Pinpoint the cell where the given text exists, returning its [x, y] midpoint coordinate. 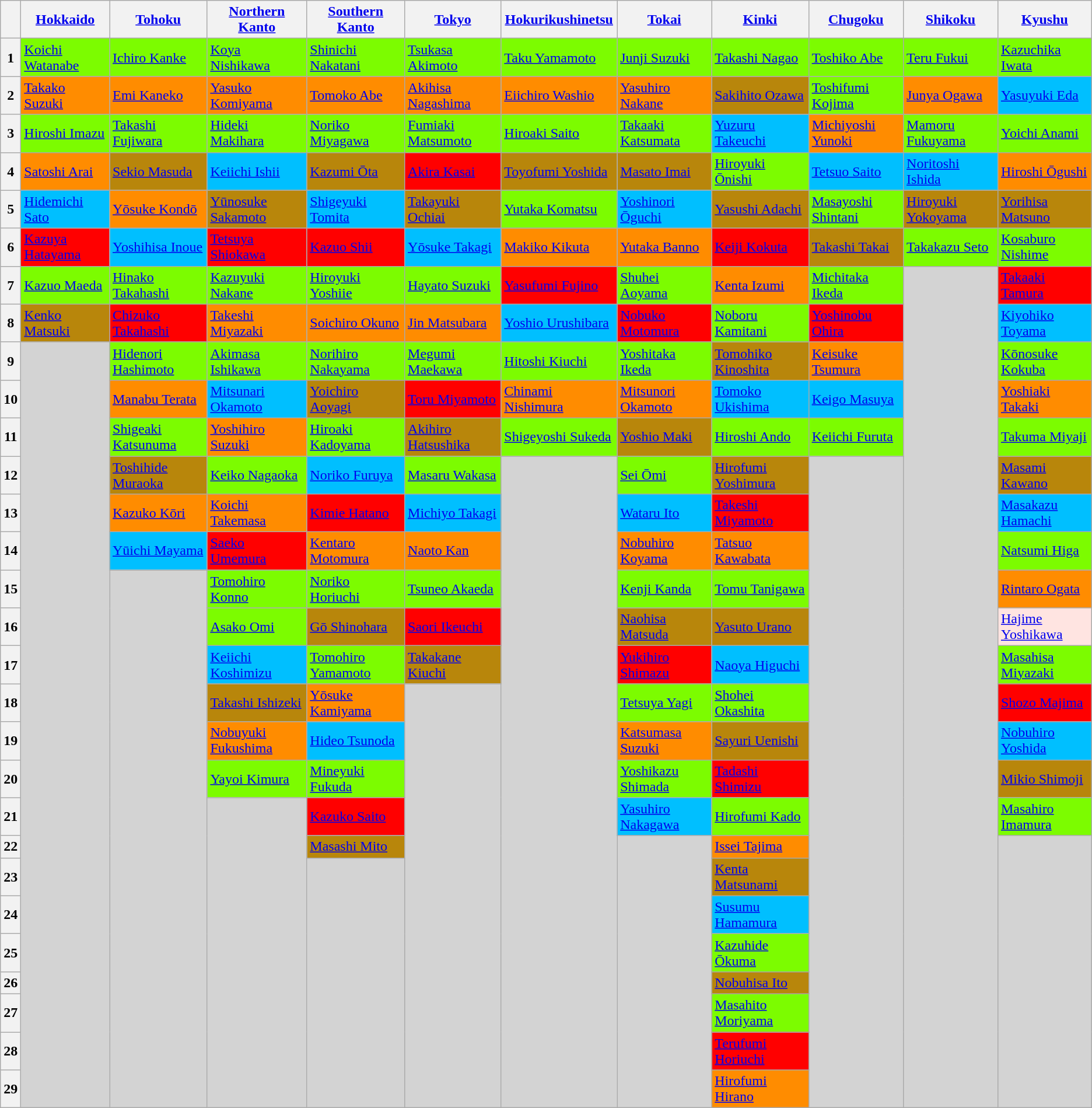
15 [10, 589]
Tsukasa Akimoto [453, 57]
3 [10, 133]
Hidemichi Sato [65, 209]
Natsumi Higa [1044, 551]
Hiroshi Ando [760, 436]
4 [10, 172]
Hiroyuki Yoshiie [356, 285]
Yoshitaka Ikeda [664, 361]
Hideki Makihara [257, 133]
Kazuya Hatayama [65, 247]
Tsuneo Akaeda [453, 589]
7 [10, 285]
Eiichiro Washio [559, 96]
22 [10, 847]
Takuma Miyaji [1044, 436]
Sakihito Ozawa [760, 96]
Megumi Maekawa [453, 361]
Tokai [664, 20]
Hiroaki Saito [559, 133]
Yōsuke Takagi [453, 247]
Masahito Moriyama [760, 1013]
Nobuyuki Fukushima [257, 741]
Koichi Watanabe [65, 57]
Kenji Kanda [664, 589]
Naohisa Matsuda [664, 627]
Shuhei Aoyama [664, 285]
Kazumi Ōta [356, 172]
Akihisa Nagashima [453, 96]
Mitsunori Okamoto [664, 399]
16 [10, 627]
Noritoshi Ishida [951, 172]
Hokurikushinetsu [559, 20]
6 [10, 247]
Toru Miyamoto [453, 399]
Junji Suzuki [664, 57]
Taku Yamamoto [559, 57]
Makiko Kikuta [559, 247]
Kazuchika Iwata [1044, 57]
Mitsunari Okamoto [257, 399]
Kiyohiko Toyama [1044, 323]
Nobuhiro Koyama [664, 551]
Masato Imai [664, 172]
Hiroshi Imazu [65, 133]
Yoshio Maki [664, 436]
Masakazu Hamachi [1044, 513]
17 [10, 665]
Shikoku [951, 20]
Toshifumi Kojima [856, 96]
Sei Ōmi [664, 475]
Michitaka Ikeda [856, 285]
Takeshi Miyazaki [257, 323]
Mikio Shimoji [1044, 778]
Hiroyuki Yokoyama [951, 209]
Kōnosuke Kokuba [1044, 361]
2 [10, 96]
Yuzuru Takeuchi [760, 133]
Manabu Terata [159, 399]
Masayoshi Shintani [856, 209]
Tomoko Abe [356, 96]
11 [10, 436]
Yutaka Komatsu [559, 209]
Yasuhiro Nakagawa [664, 817]
Yoshinori Ōguchi [664, 209]
Noriko Horiuchi [356, 589]
Northern Kanto [257, 20]
Keiji Kokuta [760, 247]
Noboru Kamitani [760, 323]
Yasushi Adachi [760, 209]
Takashi Ishizeki [257, 702]
Ichiro Kanke [159, 57]
Noriko Miyagawa [356, 133]
Kenta Izumi [760, 285]
Yoshihiro Suzuki [257, 436]
24 [10, 915]
Yasuko Komiyama [257, 96]
Kenko Matsuki [65, 323]
Toshiko Abe [856, 57]
Shohei Okashita [760, 702]
25 [10, 952]
Gō Shinohara [356, 627]
Masaru Wakasa [453, 475]
12 [10, 475]
14 [10, 551]
Tomu Tanigawa [760, 589]
Hiroaki Kadoyama [356, 436]
Yoshio Urushibara [559, 323]
Shigeyoshi Sukeda [559, 436]
Tomohiro Konno [257, 589]
Takaaki Tamura [1044, 285]
Issei Tajima [760, 847]
26 [10, 983]
Yoshinobu Ohira [856, 323]
28 [10, 1050]
Saeko Umemura [257, 551]
Shigeyuki Tomita [356, 209]
Tadashi Shimizu [760, 778]
Chizuko Takahashi [159, 323]
Naoya Higuchi [760, 665]
20 [10, 778]
Hinako Takahashi [159, 285]
Koya Nishikawa [257, 57]
19 [10, 741]
Kazuko Kōri [159, 513]
Masahiro Imamura [1044, 817]
18 [10, 702]
Yutaka Banno [664, 247]
Kazuyuki Nakane [257, 285]
Masami Kawano [1044, 475]
Sekio Masuda [159, 172]
Yūnosuke Sakamoto [257, 209]
Shigeaki Katsunuma [159, 436]
Michiyoshi Yunoki [856, 133]
Kazuo Maeda [65, 285]
Keiichi Koshimizu [257, 665]
Kentaro Motomura [356, 551]
Kazuhide Ōkuma [760, 952]
13 [10, 513]
Katsumasa Suzuki [664, 741]
Kinki [760, 20]
Hajime Yoshikawa [1044, 627]
Yōsuke Kondō [159, 209]
Terufumi Horiuchi [760, 1050]
Kazuko Saito [356, 817]
Yoshiaki Takaki [1044, 399]
Satoshi Arai [65, 172]
Yoshikazu Shimada [664, 778]
Naoto Kan [453, 551]
Takayuki Ochiai [453, 209]
29 [10, 1089]
Norihiro Nakayama [356, 361]
27 [10, 1013]
Hirofumi Yoshimura [760, 475]
Yūichi Mayama [159, 551]
Takaaki Katsumata [664, 133]
Yasufumi Fujino [559, 285]
Soichiro Okuno [356, 323]
Wataru Ito [664, 513]
Hiroshi Ōgushi [1044, 172]
9 [10, 361]
Takashi Takai [856, 247]
Keiichi Ishii [257, 172]
Hirofumi Kado [760, 817]
Southern Kanto [356, 20]
Tomohiro Yamamoto [356, 665]
Michiyo Takagi [453, 513]
1 [10, 57]
Akimasa Ishikawa [257, 361]
Keiichi Furuta [856, 436]
Tatsuo Kawabata [760, 551]
Junya Ogawa [951, 96]
Keisuke Tsumura [856, 361]
Akira Kasai [453, 172]
Takashi Fujiwara [159, 133]
Susumu Hamamura [760, 915]
Emi Kaneko [159, 96]
23 [10, 876]
Takashi Nagao [760, 57]
Masahisa Miyazaki [1044, 665]
Chugoku [856, 20]
Hitoshi Kiuchi [559, 361]
Koichi Takemasa [257, 513]
Yasuto Urano [760, 627]
Tetsuya Shiokawa [257, 247]
Nobuhiro Yoshida [1044, 741]
Takeshi Miyamoto [760, 513]
Takakane Kiuchi [453, 665]
Yasuhiro Nakane [664, 96]
Yayoi Kimura [257, 778]
Yoichiro Aoyagi [356, 399]
Keigo Masuya [856, 399]
Yoshihisa Inoue [159, 247]
Tohoku [159, 20]
Kosaburo Nishime [1044, 247]
Rintaro Ogata [1044, 589]
Nobuhisa Ito [760, 983]
Tomoko Ukishima [760, 399]
Toshihide Muraoka [159, 475]
Takakazu Seto [951, 247]
Fumiaki Matsumoto [453, 133]
Keiko Nagaoka [257, 475]
Tomohiko Kinoshita [760, 361]
Yasuyuki Eda [1044, 96]
21 [10, 817]
Tokyo [453, 20]
Mamoru Fukuyama [951, 133]
Hideo Tsunoda [356, 741]
Kyushu [1044, 20]
Akihiro Hatsushika [453, 436]
Tetsuya Yagi [664, 702]
Hidenori Hashimoto [159, 361]
Shinichi Nakatani [356, 57]
Yorihisa Matsuno [1044, 209]
Kazuo Shii [356, 247]
Yukihiro Shimazu [664, 665]
Kenta Matsunami [760, 876]
Teru Fukui [951, 57]
Nobuko Motomura [664, 323]
10 [10, 399]
Yōsuke Kamiyama [356, 702]
Jin Matsubara [453, 323]
Hirofumi Hirano [760, 1089]
Asako Omi [257, 627]
Masashi Mito [356, 847]
Hayato Suzuki [453, 285]
Tetsuo Saito [856, 172]
Kimie Hatano [356, 513]
Takako Suzuki [65, 96]
Shozo Majima [1044, 702]
Yoichi Anami [1044, 133]
Hiroyuki Ōnishi [760, 172]
Chinami Nishimura [559, 399]
Noriko Furuya [356, 475]
5 [10, 209]
8 [10, 323]
Mineyuki Fukuda [356, 778]
Sayuri Uenishi [760, 741]
Saori Ikeuchi [453, 627]
Hokkaido [65, 20]
Toyofumi Yoshida [559, 172]
